Return the (x, y) coordinate for the center point of the cell that contains the specified text.  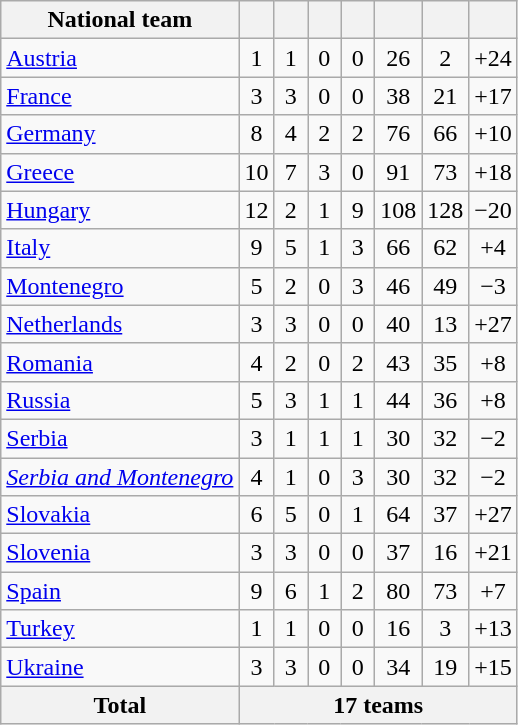
Slovakia (120, 515)
+21 (494, 553)
Russia (120, 400)
Austria (120, 58)
19 (446, 667)
National team (120, 20)
80 (398, 591)
+4 (494, 248)
+13 (494, 629)
+7 (494, 591)
76 (398, 134)
−20 (494, 210)
+24 (494, 58)
17 teams (378, 705)
12 (256, 210)
7 (291, 172)
Italy (120, 248)
Turkey (120, 629)
108 (398, 210)
64 (398, 515)
Greece (120, 172)
34 (398, 667)
49 (446, 286)
36 (446, 400)
62 (446, 248)
26 (398, 58)
21 (446, 96)
−3 (494, 286)
+15 (494, 667)
Netherlands (120, 324)
91 (398, 172)
Romania (120, 362)
43 (398, 362)
38 (398, 96)
Serbia (120, 438)
Montenegro (120, 286)
46 (398, 286)
+10 (494, 134)
40 (398, 324)
Total (120, 705)
8 (256, 134)
Slovenia (120, 553)
Spain (120, 591)
Germany (120, 134)
44 (398, 400)
Hungary (120, 210)
128 (446, 210)
35 (446, 362)
Ukraine (120, 667)
France (120, 96)
Serbia and Montenegro (120, 477)
+17 (494, 96)
10 (256, 172)
+18 (494, 172)
13 (446, 324)
